Detect which cell encompasses the target text, then output its [x, y] center coordinate. 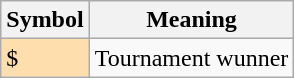
$ [45, 58]
Meaning [192, 20]
Symbol [45, 20]
Tournament wunner [192, 58]
